Search for the cell housing the specified text and yield its (X, Y) center coordinate. 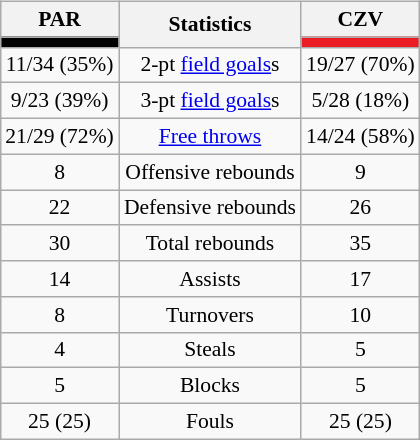
14/24 (58%) (360, 136)
9/23 (39%) (60, 101)
11/34 (35%) (60, 65)
35 (360, 243)
Blocks (210, 386)
21/29 (72%) (60, 136)
Fouls (210, 421)
Statistics (210, 24)
22 (60, 208)
9 (360, 172)
Assists (210, 279)
3-pt field goalss (210, 101)
17 (360, 279)
2-pt field goalss (210, 65)
19/27 (70%) (360, 65)
30 (60, 243)
PAR (60, 19)
4 (60, 350)
Turnovers (210, 314)
5/28 (18%) (360, 101)
Steals (210, 350)
Defensive rebounds (210, 208)
Offensive rebounds (210, 172)
CZV (360, 19)
26 (360, 208)
Free throws (210, 136)
Total rebounds (210, 243)
10 (360, 314)
14 (60, 279)
